Search for the cell housing the specified text and yield its [x, y] center coordinate. 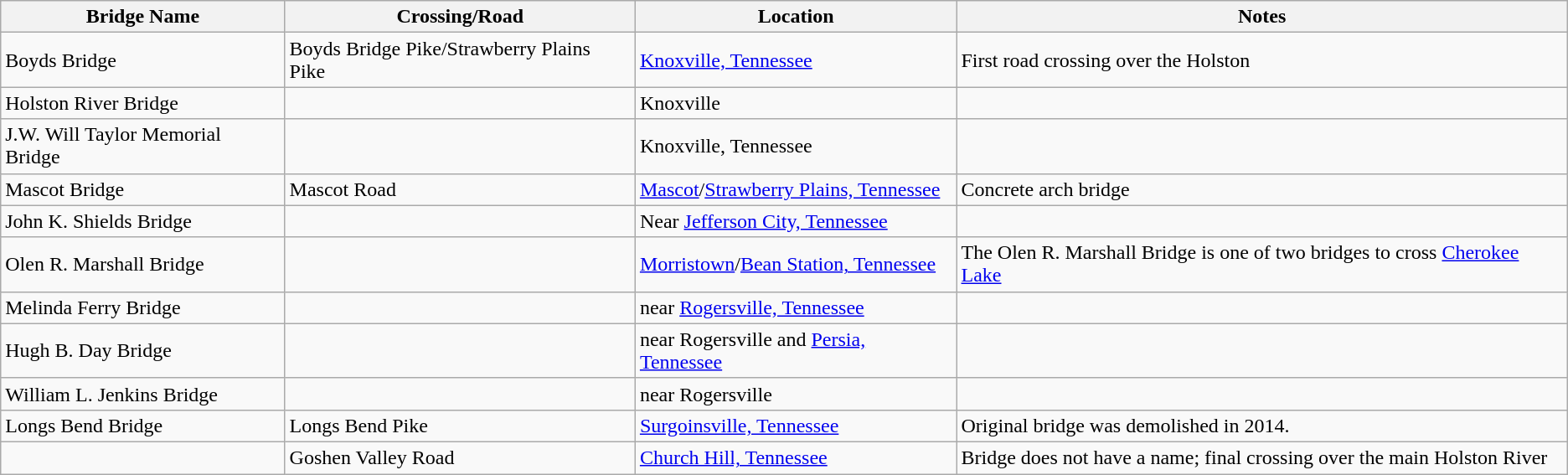
Near Jefferson City, Tennessee [796, 221]
Mascot Road [460, 189]
Mascot Bridge [142, 189]
Boyds Bridge [142, 60]
Morristown/Bean Station, Tennessee [796, 265]
Location [796, 17]
Longs Bend Pike [460, 426]
Olen R. Marshall Bridge [142, 265]
William L. Jenkins Bridge [142, 394]
near Rogersville and Persia, Tennessee [796, 350]
Church Hill, Tennessee [796, 457]
near Rogersville [796, 394]
First road crossing over the Holston [1261, 60]
Crossing/Road [460, 17]
John K. Shields Bridge [142, 221]
Bridge does not have a name; final crossing over the main Holston River [1261, 457]
near Rogersville, Tennessee [796, 307]
Mascot/Strawberry Plains, Tennessee [796, 189]
Boyds Bridge Pike/Strawberry Plains Pike [460, 60]
Notes [1261, 17]
Goshen Valley Road [460, 457]
J.W. Will Taylor Memorial Bridge [142, 146]
Bridge Name [142, 17]
Original bridge was demolished in 2014. [1261, 426]
Surgoinsville, Tennessee [796, 426]
Melinda Ferry Bridge [142, 307]
Holston River Bridge [142, 103]
Concrete arch bridge [1261, 189]
Hugh B. Day Bridge [142, 350]
The Olen R. Marshall Bridge is one of two bridges to cross Cherokee Lake [1261, 265]
Knoxville [796, 103]
Longs Bend Bridge [142, 426]
